Return [x, y] of the center of cell containing provided text 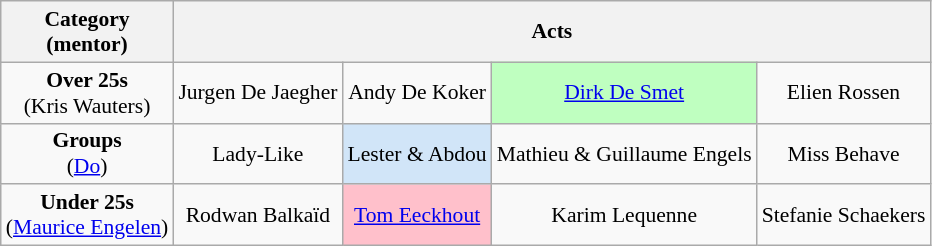
Andy De Koker [416, 92]
Category (mentor) [88, 32]
Lady-Like [258, 154]
Rodwan Balkaïd [258, 216]
Miss Behave [844, 154]
Acts [552, 32]
Dirk De Smet [624, 92]
Karim Lequenne [624, 216]
Stefanie Schaekers [844, 216]
Mathieu & Guillaume Engels [624, 154]
Groups (Do) [88, 154]
Over 25s (Kris Wauters) [88, 92]
Elien Rossen [844, 92]
Jurgen De Jaegher [258, 92]
Lester & Abdou [416, 154]
Under 25s (Maurice Engelen) [88, 216]
Tom Eeckhout [416, 216]
